From the cell containing the given text, extract its center point as (X, Y) coordinate. 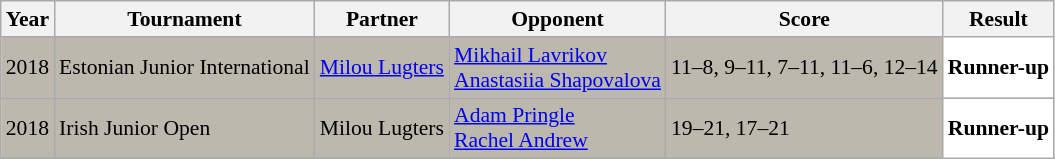
Estonian Junior International (184, 68)
Adam Pringle Rachel Andrew (558, 128)
Result (998, 19)
19–21, 17–21 (804, 128)
11–8, 9–11, 7–11, 11–6, 12–14 (804, 68)
Tournament (184, 19)
Opponent (558, 19)
Irish Junior Open (184, 128)
Mikhail Lavrikov Anastasiia Shapovalova (558, 68)
Partner (382, 19)
Score (804, 19)
Year (28, 19)
